Pinpoint the cell where the given text exists, returning its [X, Y] midpoint coordinate. 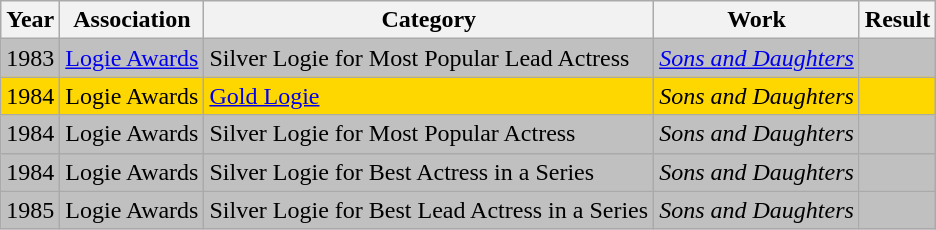
1985 [30, 210]
Gold Logie [429, 96]
Silver Logie for Most Popular Lead Actress [429, 58]
Year [30, 20]
1983 [30, 58]
Association [132, 20]
Work [757, 20]
Category [429, 20]
Silver Logie for Best Lead Actress in a Series [429, 210]
Silver Logie for Most Popular Actress [429, 134]
Result [897, 20]
Silver Logie for Best Actress in a Series [429, 172]
